Scan for the cell matching the given text and deliver its [x, y] coordinate at center. 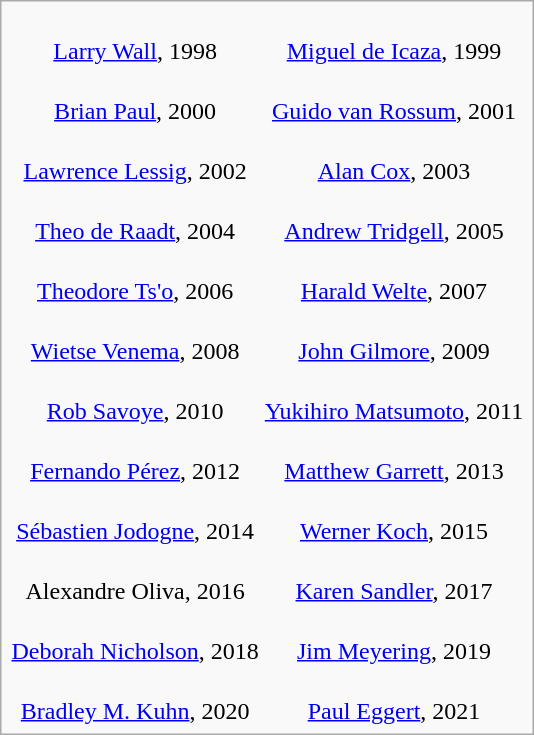
Paul Eggert, 2021 [394, 698]
Werner Koch, 2015 [394, 518]
Sébastien Jodogne, 2014 [135, 518]
Guido van Rossum, 2001 [394, 98]
Harald Welte, 2007 [394, 278]
Brian Paul, 2000 [135, 98]
Matthew Garrett, 2013 [394, 458]
Bradley M. Kuhn, 2020 [135, 698]
Larry Wall, 1998 [135, 38]
Miguel de Icaza, 1999 [394, 38]
Rob Savoye, 2010 [135, 398]
Fernando Pérez, 2012 [135, 458]
Lawrence Lessig, 2002 [135, 158]
Wietse Venema, 2008 [135, 338]
John Gilmore, 2009 [394, 338]
Theodore Ts'o, 2006 [135, 278]
Alan Cox, 2003 [394, 158]
Andrew Tridgell, 2005 [394, 218]
Deborah Nicholson, 2018 [135, 638]
Theo de Raadt, 2004 [135, 218]
Karen Sandler, 2017 [394, 578]
Yukihiro Matsumoto, 2011 [394, 398]
Jim Meyering, 2019 [394, 638]
Alexandre Oliva, 2016 [135, 578]
